Detect which cell encompasses the target text, then output its [X, Y] center coordinate. 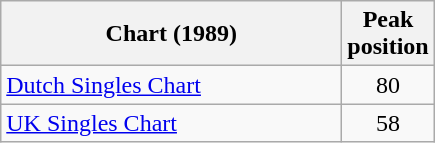
80 [388, 85]
Chart (1989) [172, 34]
Peakposition [388, 34]
UK Singles Chart [172, 123]
Dutch Singles Chart [172, 85]
58 [388, 123]
